Locate the cell with the specified text and output its (x, y) center coordinate. 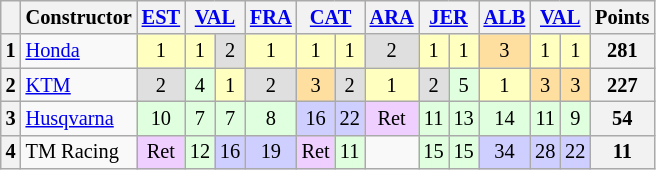
34 (505, 152)
28 (545, 152)
Points (622, 17)
12 (200, 152)
8 (271, 118)
281 (622, 51)
Constructor (79, 17)
54 (622, 118)
5 (464, 85)
13 (464, 118)
227 (622, 85)
KTM (79, 85)
9 (575, 118)
JER (448, 17)
10 (161, 118)
Husqvarna (79, 118)
FRA (271, 17)
19 (271, 152)
CAT (331, 17)
ARA (392, 17)
14 (505, 118)
ALB (505, 17)
EST (161, 17)
TM Racing (79, 152)
Honda (79, 51)
